Capture the cell that displays the provided text and extract its (x, y) central coordinate. 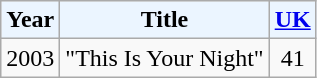
"This Is Your Night" (164, 58)
41 (292, 58)
Year (30, 20)
Title (164, 20)
UK (292, 20)
2003 (30, 58)
